Scan for the cell matching the given text and deliver its [X, Y] coordinate at center. 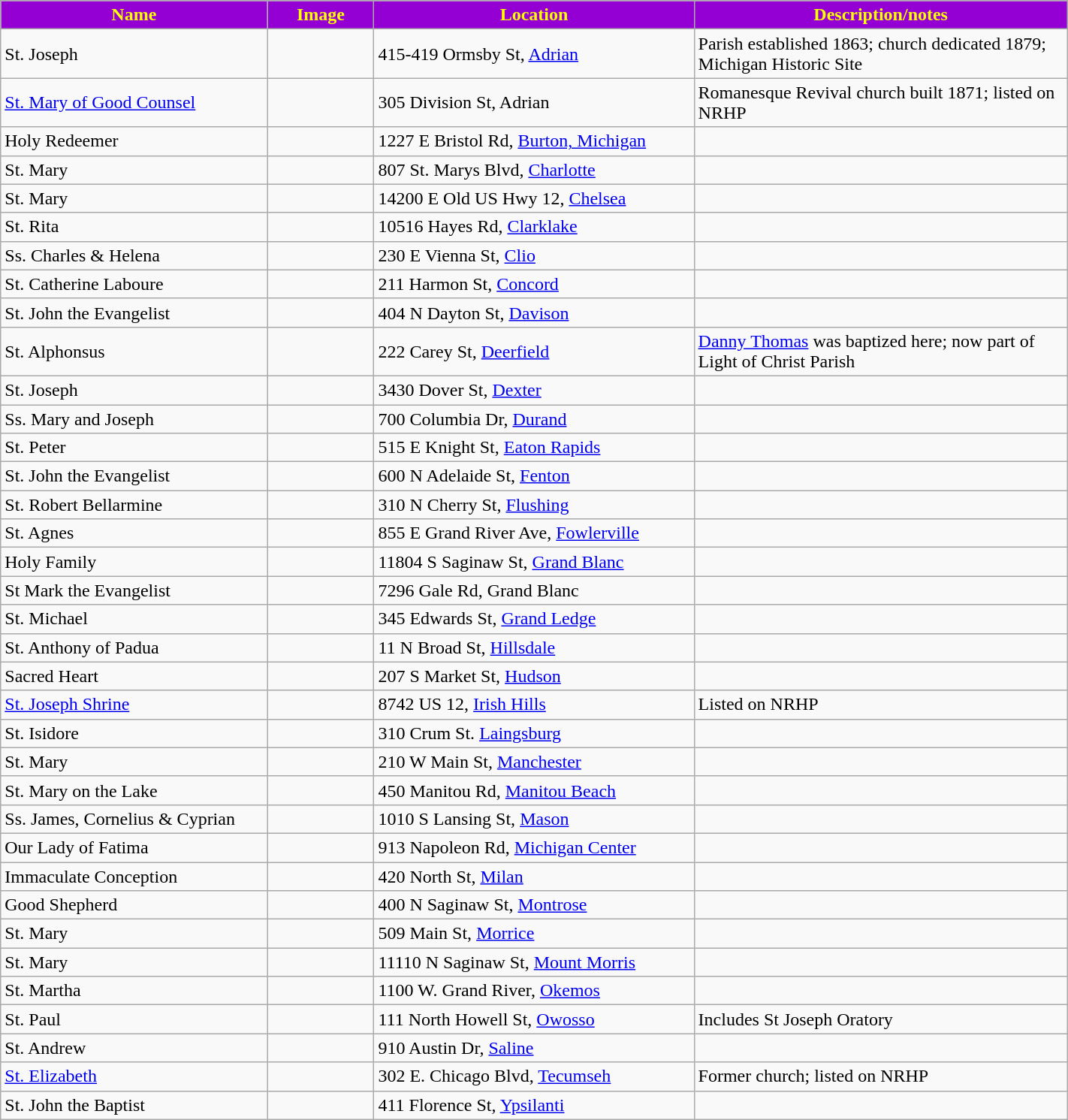
230 E Vienna St, Clio [534, 255]
913 Napoleon Rd, Michigan Center [534, 847]
855 E Grand River Ave, Fowlerville [534, 533]
Good Shepherd [134, 905]
St. Martha [134, 991]
1227 E Bristol Rd, Burton, Michigan [534, 141]
11110 N Saginaw St, Mount Morris [534, 962]
515 E Knight St, Eaton Rapids [534, 448]
St. Andrew [134, 1048]
Ss. Mary and Joseph [134, 418]
211 Harmon St, Concord [534, 284]
1100 W. Grand River, Okemos [534, 991]
Immaculate Conception [134, 877]
310 Crum St. Laingsburg [534, 733]
509 Main St, Morrice [534, 934]
St. Rita [134, 227]
10516 Hayes Rd, Clarklake [534, 227]
St. Mary on the Lake [134, 790]
St Mark the Evangelist [134, 590]
St. Agnes [134, 533]
111 North Howell St, Owosso [534, 1019]
Holy Family [134, 562]
St. Alphonsus [134, 352]
8742 US 12, Irish Hills [534, 705]
Listed on NRHP [880, 705]
700 Columbia Dr, Durand [534, 418]
Danny Thomas was baptized here; now part of Light of Christ Parish [880, 352]
807 St. Marys Blvd, Charlotte [534, 170]
St. Isidore [134, 733]
310 N Cherry St, Flushing [534, 505]
St. Robert Bellarmine [134, 505]
St. John the Baptist [134, 1105]
St. Catherine Laboure [134, 284]
Ss. Charles & Helena [134, 255]
Name [134, 15]
420 North St, Milan [534, 877]
345 Edwards St, Grand Ledge [534, 619]
207 S Market St, Hudson [534, 676]
St. Mary of Good Counsel [134, 102]
Holy Redeemer [134, 141]
Our Lady of Fatima [134, 847]
Description/notes [880, 15]
404 N Dayton St, Davison [534, 312]
St. Peter [134, 448]
Former church; listed on NRHP [880, 1076]
St. Anthony of Padua [134, 648]
St. Joseph Shrine [134, 705]
St. Michael [134, 619]
415-419 Ormsby St, Adrian [534, 54]
11804 S Saginaw St, Grand Blanc [534, 562]
400 N Saginaw St, Montrose [534, 905]
Location [534, 15]
7296 Gale Rd, Grand Blanc [534, 590]
3430 Dover St, Dexter [534, 390]
910 Austin Dr, Saline [534, 1048]
302 E. Chicago Blvd, Tecumseh [534, 1076]
Includes St Joseph Oratory [880, 1019]
1010 S Lansing St, Mason [534, 819]
Ss. James, Cornelius & Cyprian [134, 819]
St. Paul [134, 1019]
St. Elizabeth [134, 1076]
11 N Broad St, Hillsdale [534, 648]
222 Carey St, Deerfield [534, 352]
305 Division St, Adrian [534, 102]
Parish established 1863; church dedicated 1879; Michigan Historic Site [880, 54]
450 Manitou Rd, Manitou Beach [534, 790]
Sacred Heart [134, 676]
210 W Main St, Manchester [534, 762]
600 N Adelaide St, Fenton [534, 476]
411 Florence St, Ypsilanti [534, 1105]
Romanesque Revival church built 1871; listed on NRHP [880, 102]
Image [321, 15]
14200 E Old US Hwy 12, Chelsea [534, 198]
